Search for the cell housing the specified text and yield its [X, Y] center coordinate. 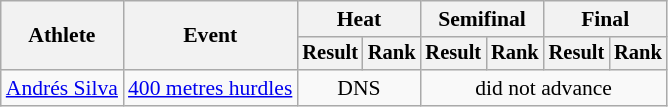
DNS [358, 88]
400 metres hurdles [210, 88]
did not advance [544, 88]
Heat [358, 19]
Semifinal [482, 19]
Event [210, 36]
Athlete [62, 36]
Final [606, 19]
Andrés Silva [62, 88]
